Locate the cell with the specified text and output its (X, Y) center coordinate. 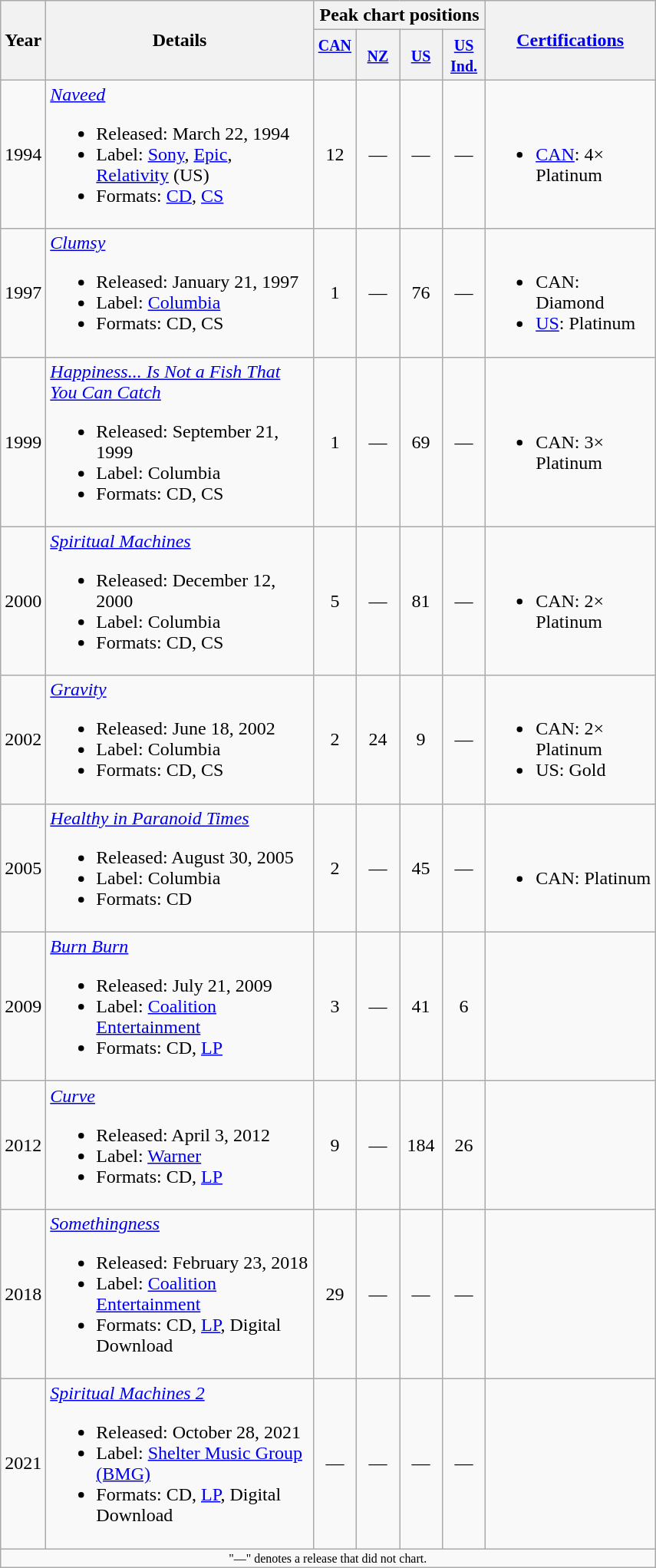
NZ (377, 55)
2002 (23, 740)
76 (420, 293)
CAN: 2× PlatinumUS: Gold (571, 740)
CurveReleased: April 3, 2012Label: WarnerFormats: CD, LP (180, 1145)
2012 (23, 1145)
3 (335, 1006)
81 (420, 601)
ClumsyReleased: January 21, 1997Label: ColumbiaFormats: CD, CS (180, 293)
Happiness... Is Not a Fish That You Can CatchReleased: September 21, 1999Label: ColumbiaFormats: CD, CS (180, 442)
69 (420, 442)
CAN: 4× Platinum (571, 154)
Spiritual Machines 2Released: October 28, 2021Label: Shelter Music Group (BMG)Formats: CD, LP, Digital Download (180, 1463)
USInd. (464, 55)
1999 (23, 442)
1997 (23, 293)
2018 (23, 1294)
NaveedReleased: March 22, 1994Label: Sony, Epic, Relativity (US)Formats: CD, CS (180, 154)
1994 (23, 154)
CAN: 2× Platinum (571, 601)
26 (464, 1145)
12 (335, 154)
Peak chart positions (399, 15)
US (420, 55)
Details (180, 40)
Certifications (571, 40)
6 (464, 1006)
2021 (23, 1463)
Healthy in Paranoid TimesReleased: August 30, 2005Label: ColumbiaFormats: CD (180, 867)
"—" denotes a release that did not chart. (328, 1558)
GravityReleased: June 18, 2002Label: ColumbiaFormats: CD, CS (180, 740)
CAN: DiamondUS: Platinum (571, 293)
Year (23, 40)
CAN (335, 55)
CAN: 3× Platinum (571, 442)
SomethingnessReleased: February 23, 2018Label: Coalition EntertainmentFormats: CD, LP, Digital Download (180, 1294)
2000 (23, 601)
29 (335, 1294)
45 (420, 867)
2005 (23, 867)
24 (377, 740)
CAN: Platinum (571, 867)
184 (420, 1145)
2009 (23, 1006)
41 (420, 1006)
5 (335, 601)
Spiritual MachinesReleased: December 12, 2000Label: ColumbiaFormats: CD, CS (180, 601)
Burn BurnReleased: July 21, 2009Label: Coalition EntertainmentFormats: CD, LP (180, 1006)
